Return the [x, y] coordinate for the center point of the cell that contains the specified text.  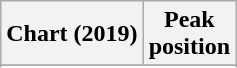
Peak position [189, 34]
Chart (2019) [72, 34]
